Search for the cell housing the specified text and yield its [x, y] center coordinate. 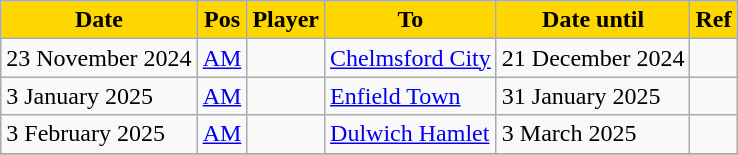
3 January 2025 [99, 96]
21 December 2024 [593, 58]
Chelmsford City [411, 58]
Player [286, 20]
3 February 2025 [99, 134]
Date [99, 20]
Dulwich Hamlet [411, 134]
Ref [714, 20]
3 March 2025 [593, 134]
23 November 2024 [99, 58]
Pos [222, 20]
To [411, 20]
Date until [593, 20]
Enfield Town [411, 96]
31 January 2025 [593, 96]
